Search for the cell housing the specified text and yield its (X, Y) center coordinate. 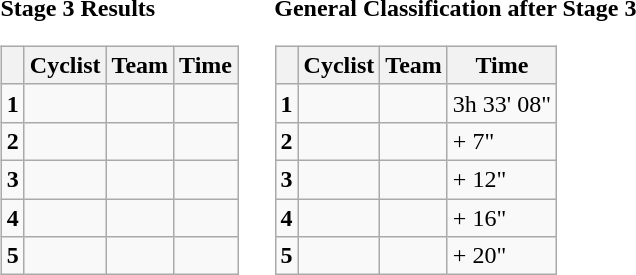
+ 16" (502, 217)
+ 20" (502, 256)
+ 12" (502, 179)
3h 33' 08" (502, 103)
+ 7" (502, 141)
